From the cell containing the given text, extract its center point as [x, y] coordinate. 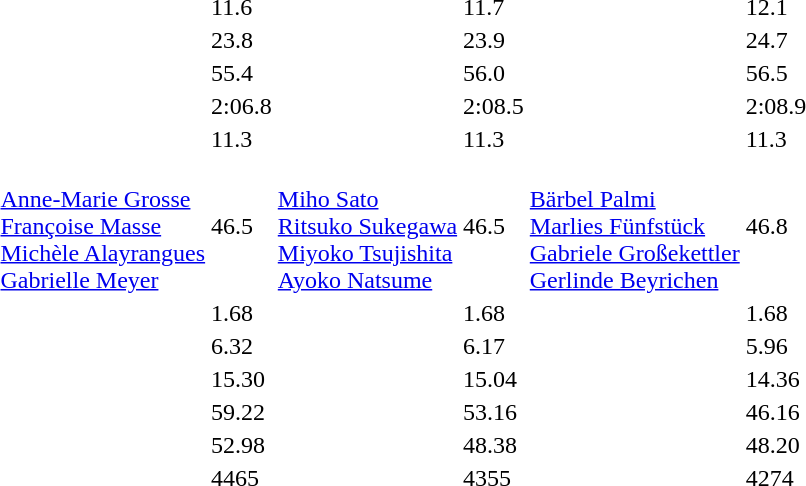
53.16 [494, 412]
15.04 [494, 379]
2:08.5 [494, 106]
52.98 [242, 445]
23.9 [494, 40]
48.38 [494, 445]
15.30 [242, 379]
59.22 [242, 412]
6.32 [242, 346]
Miho SatoRitsuko SukegawaMiyoko TsujishitaAyoko Natsume [367, 226]
Bärbel PalmiMarlies FünfstückGabriele GroßekettlerGerlinde Beyrichen [634, 226]
2:06.8 [242, 106]
6.17 [494, 346]
55.4 [242, 73]
56.0 [494, 73]
23.8 [242, 40]
